Scan for the cell matching the given text and deliver its (x, y) coordinate at center. 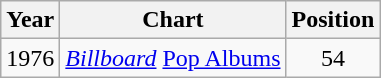
Chart (173, 20)
Billboard Pop Albums (173, 58)
54 (333, 58)
Position (333, 20)
Year (30, 20)
1976 (30, 58)
